Determine the (X, Y) coordinate at the center of the cell enclosing the given text.  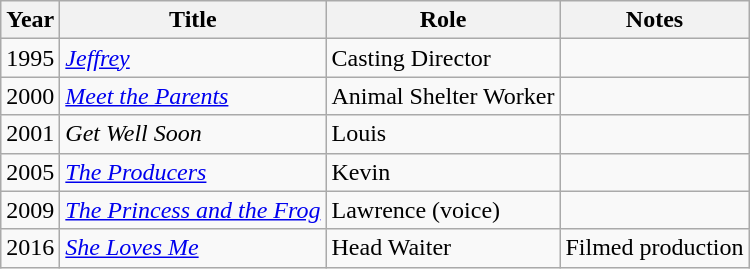
Meet the Parents (193, 96)
2016 (30, 248)
Get Well Soon (193, 134)
Lawrence (voice) (443, 210)
2009 (30, 210)
Role (443, 20)
The Producers (193, 172)
2000 (30, 96)
Head Waiter (443, 248)
Louis (443, 134)
Year (30, 20)
Kevin (443, 172)
Filmed production (654, 248)
She Loves Me (193, 248)
1995 (30, 58)
2001 (30, 134)
2005 (30, 172)
The Princess and the Frog (193, 210)
Jeffrey (193, 58)
Notes (654, 20)
Casting Director (443, 58)
Animal Shelter Worker (443, 96)
Title (193, 20)
